Determine the [x, y] coordinate at the center of the cell enclosing the given text.  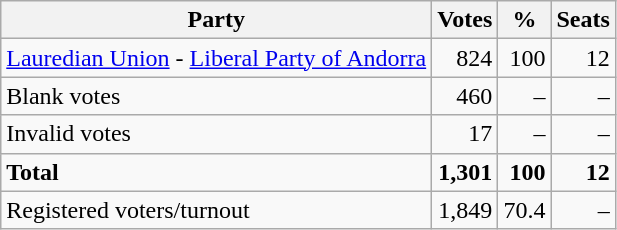
Invalid votes [216, 134]
1,301 [465, 172]
17 [465, 134]
70.4 [524, 210]
Lauredian Union - Liberal Party of Andorra [216, 58]
Seats [583, 20]
Blank votes [216, 96]
Total [216, 172]
824 [465, 58]
Party [216, 20]
Votes [465, 20]
460 [465, 96]
1,849 [465, 210]
% [524, 20]
Registered voters/turnout [216, 210]
